Detect which cell encompasses the target text, then output its (X, Y) center coordinate. 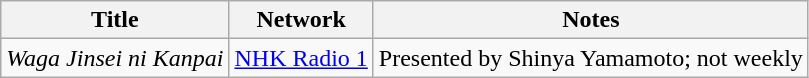
Presented by Shinya Yamamoto; not weekly (590, 58)
Notes (590, 20)
Network (301, 20)
NHK Radio 1 (301, 58)
Waga Jinsei ni Kanpai (115, 58)
Title (115, 20)
